Detect which cell encompasses the target text, then output its [x, y] center coordinate. 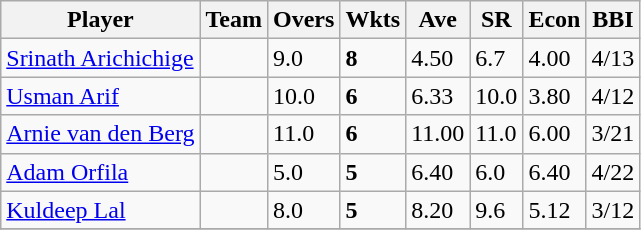
4/12 [613, 96]
Srinath Arichichige [100, 58]
6.0 [496, 172]
Wkts [373, 20]
6.00 [554, 134]
Econ [554, 20]
Adam Orfila [100, 172]
6.33 [438, 96]
Arnie van den Berg [100, 134]
BBI [613, 20]
4/13 [613, 58]
8.0 [304, 210]
Kuldeep Lal [100, 210]
3.80 [554, 96]
5.12 [554, 210]
Overs [304, 20]
9.0 [304, 58]
Usman Arif [100, 96]
9.6 [496, 210]
Player [100, 20]
3/12 [613, 210]
5.0 [304, 172]
4/22 [613, 172]
4.50 [438, 58]
11.00 [438, 134]
3/21 [613, 134]
8 [373, 58]
Ave [438, 20]
Team [234, 20]
SR [496, 20]
8.20 [438, 210]
4.00 [554, 58]
6.7 [496, 58]
